From the cell containing the given text, extract its center point as [X, Y] coordinate. 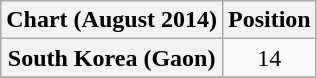
14 [269, 58]
Position [269, 20]
South Korea (Gaon) [112, 58]
Chart (August 2014) [112, 20]
